Extract the [x, y] coordinate from the center of the cell holding the provided text.  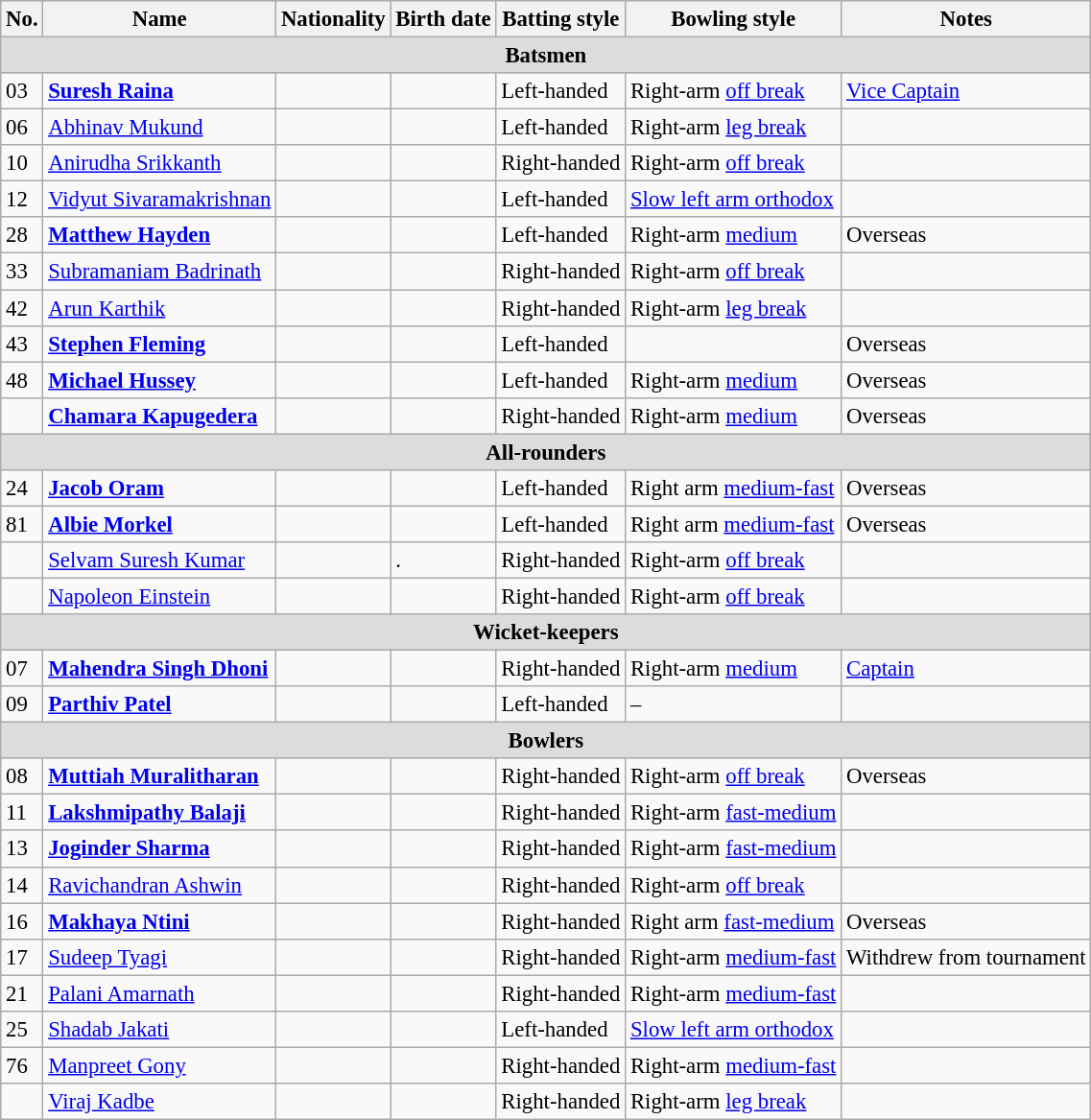
Mahendra Singh Dhoni [159, 669]
Michael Hussey [159, 380]
Bowlers [546, 741]
Abhinav Mukund [159, 128]
Withdrew from tournament [966, 957]
43 [22, 344]
Vidyut Sivaramakrishnan [159, 200]
Captain [966, 669]
Name [159, 19]
24 [22, 489]
Ravichandran Ashwin [159, 885]
10 [22, 163]
12 [22, 200]
03 [22, 91]
81 [22, 524]
Arun Karthik [159, 308]
25 [22, 1030]
16 [22, 921]
Sudeep Tyagi [159, 957]
42 [22, 308]
All-rounders [546, 452]
11 [22, 813]
Manpreet Gony [159, 1065]
Birth date [443, 19]
14 [22, 885]
Bowling style [733, 19]
Shadab Jakati [159, 1030]
Jacob Oram [159, 489]
33 [22, 272]
08 [22, 776]
. [443, 560]
Vice Captain [966, 91]
Stephen Fleming [159, 344]
Anirudha Srikkanth [159, 163]
Lakshmipathy Balaji [159, 813]
07 [22, 669]
Chamara Kapugedera [159, 416]
Subramaniam Badrinath [159, 272]
Parthiv Patel [159, 704]
28 [22, 235]
Batsmen [546, 56]
Notes [966, 19]
Selvam Suresh Kumar [159, 560]
Palani Amarnath [159, 993]
Makhaya Ntini [159, 921]
Muttiah Muralitharan [159, 776]
No. [22, 19]
48 [22, 380]
21 [22, 993]
09 [22, 704]
13 [22, 849]
Right arm fast-medium [733, 921]
17 [22, 957]
Albie Morkel [159, 524]
06 [22, 128]
Napoleon Einstein [159, 596]
Suresh Raina [159, 91]
Matthew Hayden [159, 235]
Wicket-keepers [546, 632]
76 [22, 1065]
Nationality [334, 19]
Joginder Sharma [159, 849]
Batting style [560, 19]
– [733, 704]
Viraj Kadbe [159, 1102]
